Pinpoint the cell where the given text exists, returning its [x, y] midpoint coordinate. 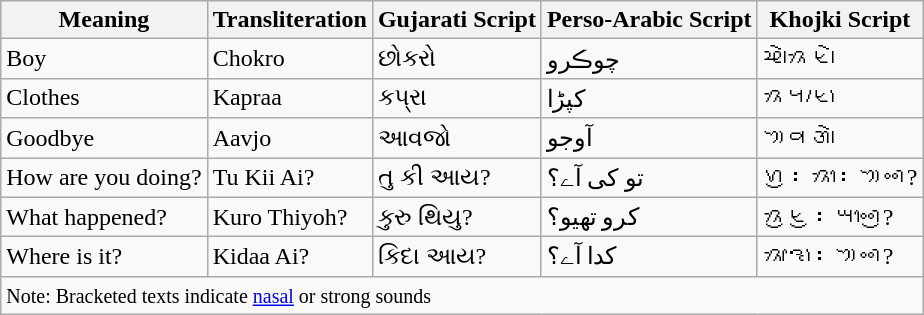
Meaning [104, 20]
کپڑا [649, 98]
Gujarati Script [456, 20]
કપ્રા [456, 98]
Boy [104, 59]
Kapraa [290, 98]
چوڪرو [649, 59]
કિદા આય? [456, 257]
Aavjo [290, 138]
Goodbye [104, 138]
કુરુ થિયુ? [456, 217]
𑈈𑈟𑈵𑈦𑈬 [840, 98]
𑈙𑈯𑈺𑈈𑈮𑈺𑈁𑈥? [840, 178]
آوجو [649, 138]
Chokro [290, 59]
Note: Bracketed texts indicate nasal or strong sounds [462, 295]
𑈏𑈲𑈈𑈦𑈲 [840, 59]
How are you doing? [104, 178]
تو کی آے؟ [649, 178]
𑈈𑈯𑈦𑈯𑈺𑈚𑈮𑈥𑈯? [840, 217]
Perso-Arabic Script [649, 20]
Transliteration [290, 20]
Khojki Script [840, 20]
Where is it? [104, 257]
What happened? [104, 217]
𑈁𑈨𑈐𑈲 [840, 138]
𑈈𑈭𑈛𑈬𑈺𑈁𑈥? [840, 257]
کرو تھیو؟ [649, 217]
આવજો [456, 138]
છોકરો [456, 59]
તુ કી આય? [456, 178]
Kuro Thiyoh? [290, 217]
Clothes [104, 98]
Kidaa Ai? [290, 257]
کدا آے؟ [649, 257]
Tu Kii Ai? [290, 178]
